Determine the [x, y] coordinate at the center of the cell enclosing the given text.  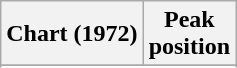
Chart (1972) [72, 34]
Peakposition [189, 34]
